Return the (x, y) coordinate for the center point of the cell that contains the specified text.  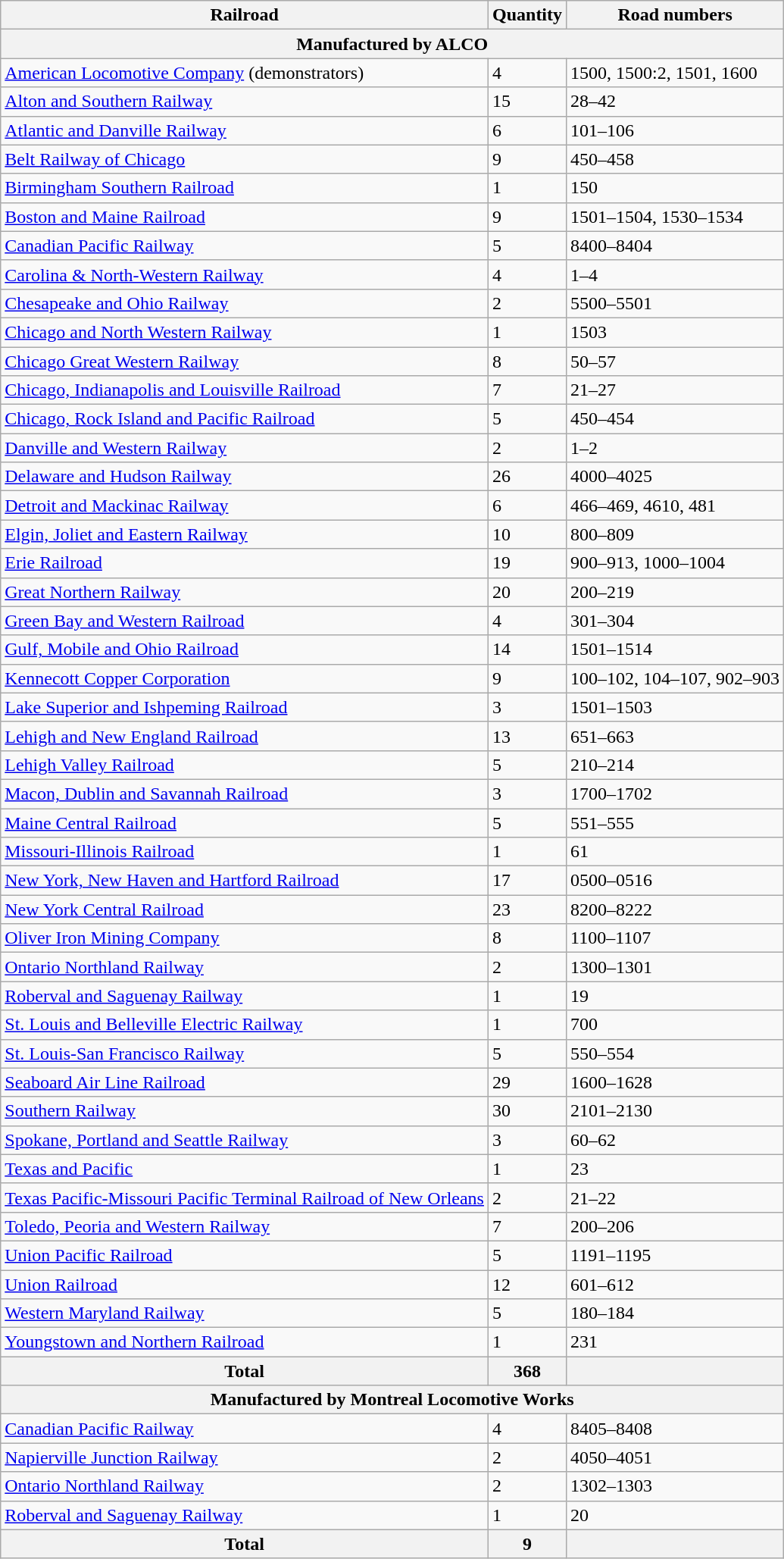
Elgin, Joliet and Eastern Railway (245, 534)
450–458 (676, 159)
Youngstown and Northern Railroad (245, 1342)
Quantity (527, 15)
Oliver Iron Mining Company (245, 938)
American Locomotive Company (demonstrators) (245, 73)
200–206 (676, 1226)
2101–2130 (676, 1111)
21–22 (676, 1197)
12 (527, 1285)
101–106 (676, 130)
900–913, 1000–1004 (676, 563)
17 (527, 881)
New York, New Haven and Hartford Railroad (245, 881)
1300–1301 (676, 967)
Chicago Great Western Railway (245, 362)
1302–1303 (676, 1486)
551–555 (676, 822)
Alton and Southern Railway (245, 102)
Western Maryland Railway (245, 1313)
Road numbers (676, 15)
Seaboard Air Line Railroad (245, 1082)
210–214 (676, 765)
Danville and Western Railway (245, 448)
15 (527, 102)
1191–1195 (676, 1255)
30 (527, 1111)
Lake Superior and Ishpeming Railroad (245, 707)
Railroad (245, 15)
Union Railroad (245, 1285)
26 (527, 477)
5500–5501 (676, 303)
61 (676, 852)
Maine Central Railroad (245, 822)
Kennecott Copper Corporation (245, 678)
700 (676, 1025)
231 (676, 1342)
14 (527, 650)
1700–1702 (676, 794)
Union Pacific Railroad (245, 1255)
8200–8222 (676, 909)
Toledo, Peoria and Western Railway (245, 1226)
28–42 (676, 102)
450–454 (676, 419)
Great Northern Railway (245, 592)
8400–8404 (676, 246)
1600–1628 (676, 1082)
150 (676, 188)
1–2 (676, 448)
13 (527, 736)
800–809 (676, 534)
Carolina & North-Western Railway (245, 274)
1501–1503 (676, 707)
601–612 (676, 1285)
Atlantic and Danville Railway (245, 130)
1501–1514 (676, 650)
550–554 (676, 1053)
10 (527, 534)
Spokane, Portland and Seattle Railway (245, 1140)
8405–8408 (676, 1429)
Manufactured by Montreal Locomotive Works (392, 1400)
368 (527, 1371)
21–27 (676, 390)
Lehigh Valley Railroad (245, 765)
St. Louis-San Francisco Railway (245, 1053)
29 (527, 1082)
Belt Railway of Chicago (245, 159)
Missouri-Illinois Railroad (245, 852)
Detroit and Mackinac Railway (245, 506)
1503 (676, 332)
Napierville Junction Railway (245, 1457)
Chesapeake and Ohio Railway (245, 303)
0500–0516 (676, 881)
Erie Railroad (245, 563)
Birmingham Southern Railroad (245, 188)
1501–1504, 1530–1534 (676, 217)
Green Bay and Western Railroad (245, 621)
301–304 (676, 621)
4050–4051 (676, 1457)
St. Louis and Belleville Electric Railway (245, 1025)
1–4 (676, 274)
60–62 (676, 1140)
Macon, Dublin and Savannah Railroad (245, 794)
Boston and Maine Railroad (245, 217)
New York Central Railroad (245, 909)
Chicago, Indianapolis and Louisville Railroad (245, 390)
Chicago and North Western Railway (245, 332)
Manufactured by ALCO (392, 44)
Lehigh and New England Railroad (245, 736)
100–102, 104–107, 902–903 (676, 678)
651–663 (676, 736)
Texas Pacific-Missouri Pacific Terminal Railroad of New Orleans (245, 1197)
Texas and Pacific (245, 1169)
Southern Railway (245, 1111)
1100–1107 (676, 938)
50–57 (676, 362)
Gulf, Mobile and Ohio Railroad (245, 650)
Delaware and Hudson Railway (245, 477)
200–219 (676, 592)
1500, 1500:2, 1501, 1600 (676, 73)
466–469, 4610, 481 (676, 506)
Chicago, Rock Island and Pacific Railroad (245, 419)
180–184 (676, 1313)
4000–4025 (676, 477)
